Output the (X, Y) coordinate of the center of the cell containing the given text.  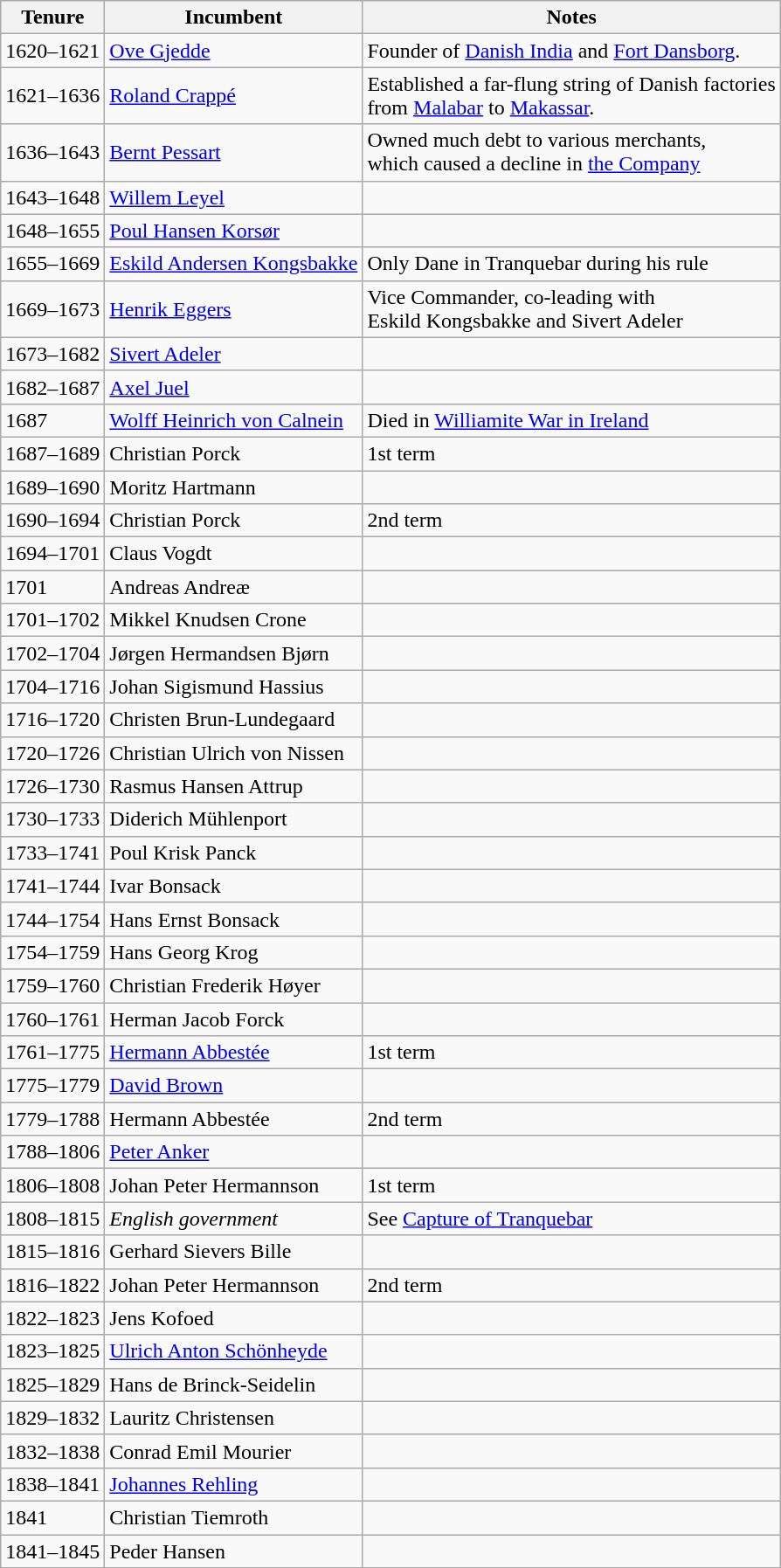
1687 (52, 420)
1733–1741 (52, 853)
Johan Sigismund Hassius (234, 687)
1682–1687 (52, 387)
Diderich Mühlenport (234, 819)
1816–1822 (52, 1285)
Notes (571, 17)
1694–1701 (52, 554)
Christian Frederik Høyer (234, 985)
1815–1816 (52, 1252)
1788–1806 (52, 1152)
Sivert Adeler (234, 354)
Christian Tiemroth (234, 1517)
1808–1815 (52, 1219)
Henrik Eggers (234, 309)
1760–1761 (52, 1019)
Roland Crappé (234, 96)
1730–1733 (52, 819)
Willem Leyel (234, 197)
Conrad Emil Mourier (234, 1451)
1673–1682 (52, 354)
1702–1704 (52, 653)
1655–1669 (52, 264)
1754–1759 (52, 952)
1726–1730 (52, 786)
1716–1720 (52, 720)
Wolff Heinrich von Calnein (234, 420)
Bernt Pessart (234, 152)
English government (234, 1219)
1761–1775 (52, 1053)
1832–1838 (52, 1451)
Hans Ernst Bonsack (234, 919)
1690–1694 (52, 521)
Ivar Bonsack (234, 886)
1689–1690 (52, 487)
Ove Gjedde (234, 51)
1643–1648 (52, 197)
Died in Williamite War in Ireland (571, 420)
1744–1754 (52, 919)
1823–1825 (52, 1351)
1825–1829 (52, 1385)
Axel Juel (234, 387)
Peter Anker (234, 1152)
Mikkel Knudsen Crone (234, 620)
1838–1841 (52, 1484)
1779–1788 (52, 1119)
Tenure (52, 17)
Poul Hansen Korsør (234, 231)
Rasmus Hansen Attrup (234, 786)
1720–1726 (52, 753)
1704–1716 (52, 687)
Only Dane in Tranquebar during his rule (571, 264)
1620–1621 (52, 51)
Jens Kofoed (234, 1318)
1822–1823 (52, 1318)
Ulrich Anton Schönheyde (234, 1351)
1701–1702 (52, 620)
1648–1655 (52, 231)
Christian Ulrich von Nissen (234, 753)
1775–1779 (52, 1086)
1636–1643 (52, 152)
Vice Commander, co-leading withEskild Kongsbakke and Sivert Adeler (571, 309)
1829–1832 (52, 1418)
Incumbent (234, 17)
1621–1636 (52, 96)
David Brown (234, 1086)
1669–1673 (52, 309)
Moritz Hartmann (234, 487)
Founder of Danish India and Fort Dansborg. (571, 51)
Gerhard Sievers Bille (234, 1252)
Hans Georg Krog (234, 952)
Lauritz Christensen (234, 1418)
Jørgen Hermandsen Bjørn (234, 653)
1701 (52, 587)
1841–1845 (52, 1551)
See Capture of Tranquebar (571, 1219)
1759–1760 (52, 985)
Peder Hansen (234, 1551)
Owned much debt to various merchants,which caused a decline in the Company (571, 152)
Poul Krisk Panck (234, 853)
Christen Brun-Lundegaard (234, 720)
1841 (52, 1517)
Johannes Rehling (234, 1484)
Established a far-flung string of Danish factoriesfrom Malabar to Makassar. (571, 96)
Hans de Brinck-Seidelin (234, 1385)
Herman Jacob Forck (234, 1019)
1806–1808 (52, 1185)
Eskild Andersen Kongsbakke (234, 264)
1687–1689 (52, 453)
1741–1744 (52, 886)
Claus Vogdt (234, 554)
Andreas Andreæ (234, 587)
